Return the [x, y] coordinate for the center point of the cell that contains the specified text.  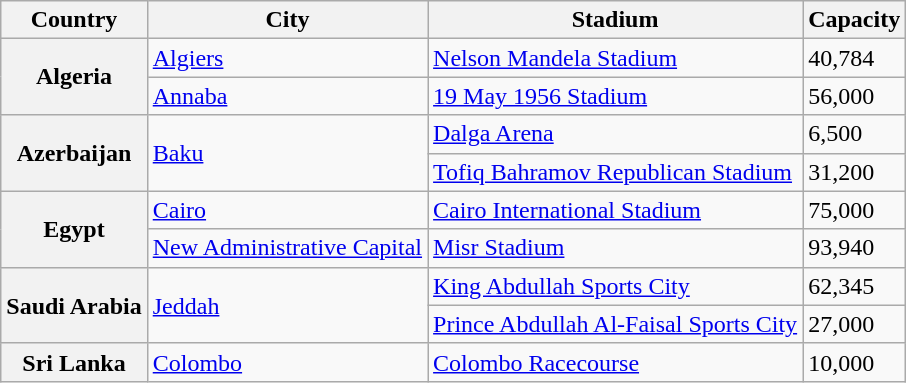
Algeria [74, 77]
10,000 [854, 362]
62,345 [854, 286]
19 May 1956 Stadium [616, 96]
Tofiq Bahramov Republican Stadium [616, 172]
Azerbaijan [74, 153]
Cairo [287, 210]
Nelson Mandela Stadium [616, 58]
Cairo International Stadium [616, 210]
Prince Abdullah Al-Faisal Sports City [616, 324]
Misr Stadium [616, 248]
Baku [287, 153]
93,940 [854, 248]
City [287, 20]
Annaba [287, 96]
King Abdullah Sports City [616, 286]
27,000 [854, 324]
New Administrative Capital [287, 248]
Algiers [287, 58]
56,000 [854, 96]
31,200 [854, 172]
Egypt [74, 229]
Saudi Arabia [74, 305]
Jeddah [287, 305]
Stadium [616, 20]
75,000 [854, 210]
Capacity [854, 20]
40,784 [854, 58]
Dalga Arena [616, 134]
Colombo [287, 362]
Sri Lanka [74, 362]
6,500 [854, 134]
Country [74, 20]
Colombo Racecourse [616, 362]
